Return the [X, Y] coordinate for the center point of the cell that contains the specified text.  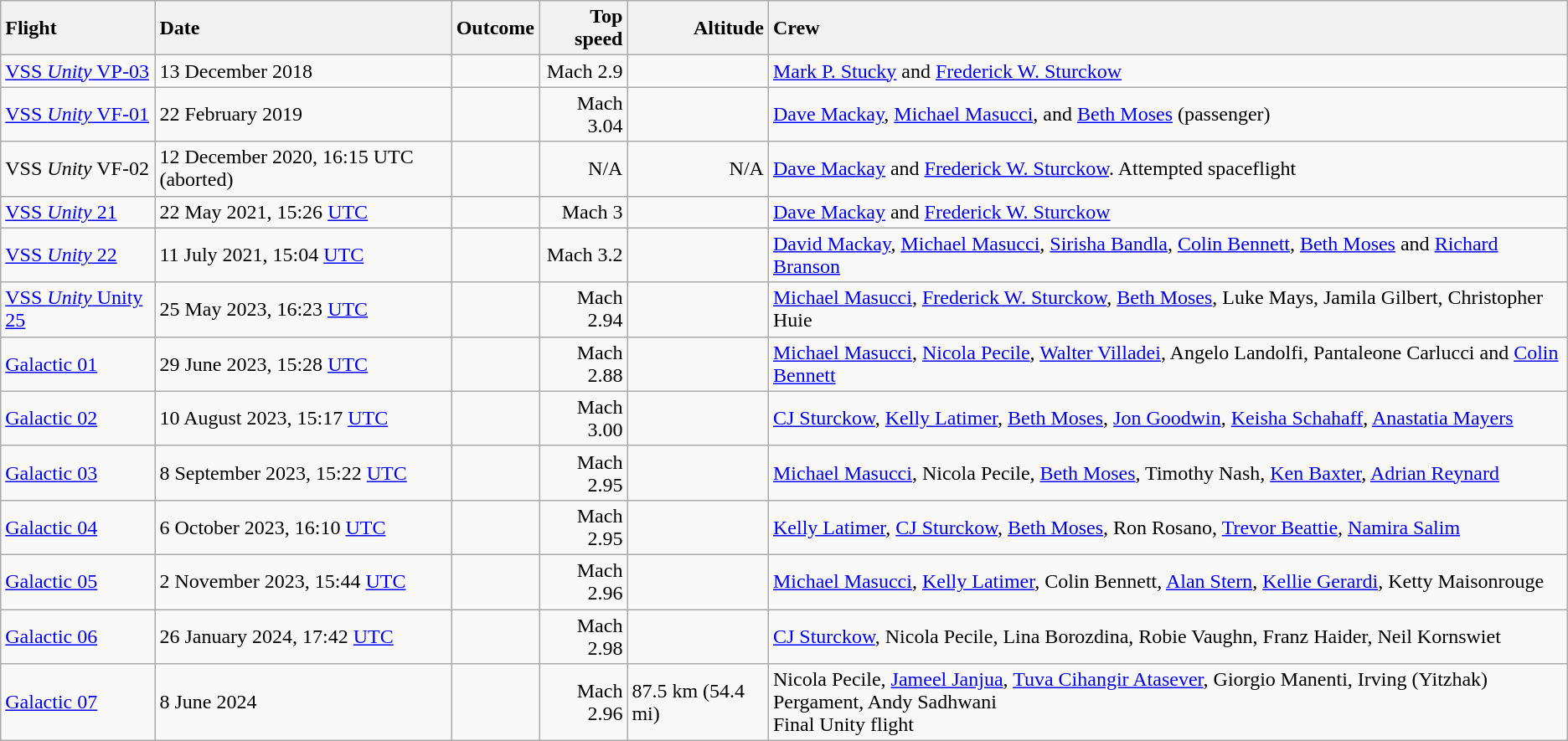
Mach 2.88 [583, 363]
VSS Unity VF-02 [78, 169]
Mach 3.00 [583, 419]
Outcome [495, 28]
Mach 3.04 [583, 114]
Mach 3.2 [583, 255]
Galactic 01 [78, 363]
Crew [1168, 28]
Galactic 04 [78, 527]
26 January 2024, 17:42 UTC [303, 636]
22 May 2021, 15:26 UTC [303, 212]
22 February 2019 [303, 114]
Mach 2.9 [583, 71]
Dave Mackay, Michael Masucci, and Beth Moses (passenger) [1168, 114]
David Mackay, Michael Masucci, Sirisha Bandla, Colin Bennett, Beth Moses and Richard Branson [1168, 255]
Dave Mackay and Frederick W. Sturckow. Attempted spaceflight [1168, 169]
Michael Masucci, Frederick W. Sturckow, Beth Moses, Luke Mays, Jamila Gilbert, Christopher Huie [1168, 310]
Top speed [583, 28]
10 August 2023, 15:17 UTC [303, 419]
Galactic 05 [78, 581]
VSS Unity 21 [78, 212]
Galactic 03 [78, 472]
Mach 3 [583, 212]
Galactic 06 [78, 636]
87.5 km (54.4 mi) [699, 702]
Date [303, 28]
Michael Masucci, Kelly Latimer, Colin Bennett, Alan Stern, Kellie Gerardi, Ketty Maisonrouge [1168, 581]
Mach 2.94 [583, 310]
8 September 2023, 15:22 UTC [303, 472]
CJ Sturckow, Nicola Pecile, Lina Borozdina, Robie Vaughn, Franz Haider, Neil Kornswiet [1168, 636]
Kelly Latimer, CJ Sturckow, Beth Moses, Ron Rosano, Trevor Beattie, Namira Salim [1168, 527]
Galactic 07 [78, 702]
Flight [78, 28]
Dave Mackay and Frederick W. Sturckow [1168, 212]
29 June 2023, 15:28 UTC [303, 363]
VSS Unity VP-03 [78, 71]
Michael Masucci, Nicola Pecile, Walter Villadei, Angelo Landolfi, Pantaleone Carlucci and Colin Bennett [1168, 363]
Galactic 02 [78, 419]
CJ Sturckow, Kelly Latimer, Beth Moses, Jon Goodwin, Keisha Schahaff, Anastatia Mayers [1168, 419]
6 October 2023, 16:10 UTC [303, 527]
Mark P. Stucky and Frederick W. Sturckow [1168, 71]
8 June 2024 [303, 702]
2 November 2023, 15:44 UTC [303, 581]
VSS Unity 22 [78, 255]
13 December 2018 [303, 71]
11 July 2021, 15:04 UTC [303, 255]
Nicola Pecile, Jameel Janjua, Tuva Cihangir Atasever, Giorgio Manenti, Irving (Yitzhak) Pergament, Andy Sadhwani Final Unity flight [1168, 702]
12 December 2020, 16:15 UTC (aborted) [303, 169]
Michael Masucci, Nicola Pecile, Beth Moses, Timothy Nash, Ken Baxter, Adrian Reynard [1168, 472]
VSS Unity Unity 25 [78, 310]
Mach 2.98 [583, 636]
VSS Unity VF-01 [78, 114]
25 May 2023, 16:23 UTC [303, 310]
Altitude [699, 28]
